Determine the [x, y] coordinate at the center of the cell enclosing the given text.  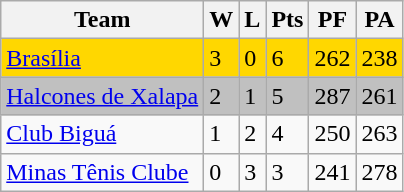
6 [288, 58]
261 [380, 96]
PF [332, 20]
Brasília [102, 58]
287 [332, 96]
PA [380, 20]
278 [380, 172]
Club Biguá [102, 134]
Pts [288, 20]
4 [288, 134]
5 [288, 96]
250 [332, 134]
262 [332, 58]
W [222, 20]
263 [380, 134]
Minas Tênis Clube [102, 172]
Team [102, 20]
Halcones de Xalapa [102, 96]
L [252, 20]
241 [332, 172]
238 [380, 58]
